For the text-containing cell, return its midpoint in [X, Y] coordinate format. 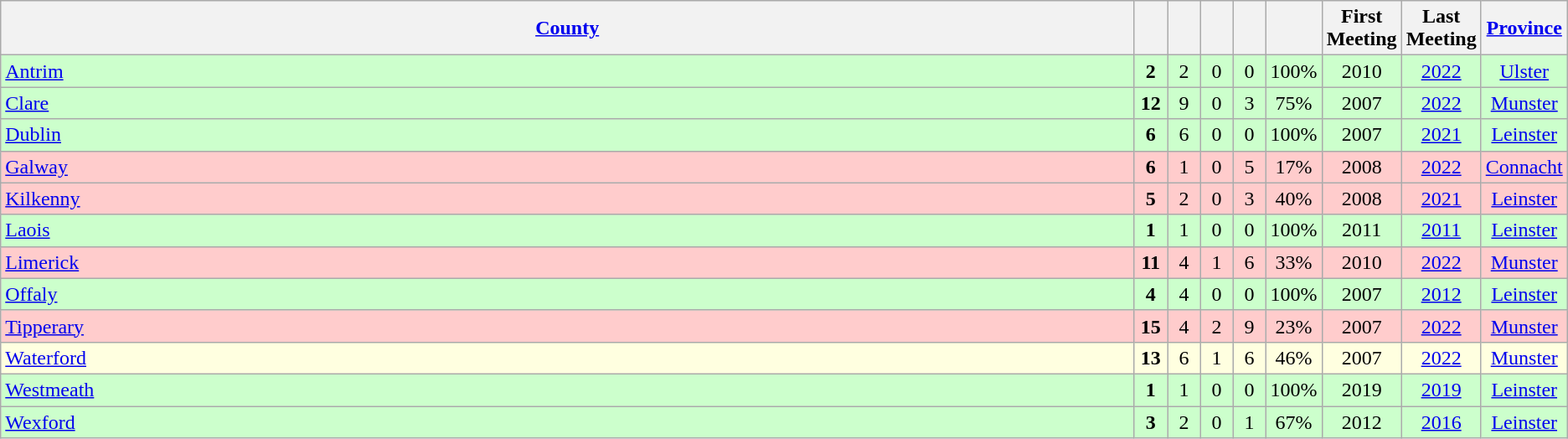
40% [1293, 199]
13 [1151, 358]
2016 [1441, 421]
County [568, 28]
15 [1151, 326]
Tipperary [568, 326]
Wexford [568, 421]
Dublin [568, 135]
Waterford [568, 358]
Connacht [1524, 167]
67% [1293, 421]
Kilkenny [568, 199]
Offaly [568, 294]
17% [1293, 167]
11 [1151, 262]
Laois [568, 230]
75% [1293, 103]
First Meeting [1362, 28]
Limerick [568, 262]
Last Meeting [1441, 28]
Ulster [1524, 71]
23% [1293, 326]
Clare [568, 103]
Antrim [568, 71]
46% [1293, 358]
Westmeath [568, 390]
Province [1524, 28]
33% [1293, 262]
12 [1151, 103]
Galway [568, 167]
